Capture the cell that displays the provided text and extract its [x, y] central coordinate. 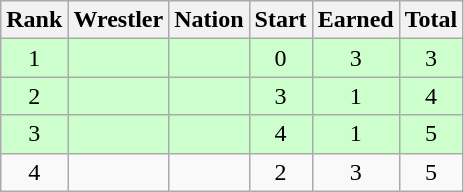
Nation [209, 20]
Total [431, 20]
Rank [34, 20]
0 [280, 58]
Start [280, 20]
Earned [356, 20]
Wrestler [118, 20]
